Identify which cell holds the provided text, then report its [x, y] central coordinate. 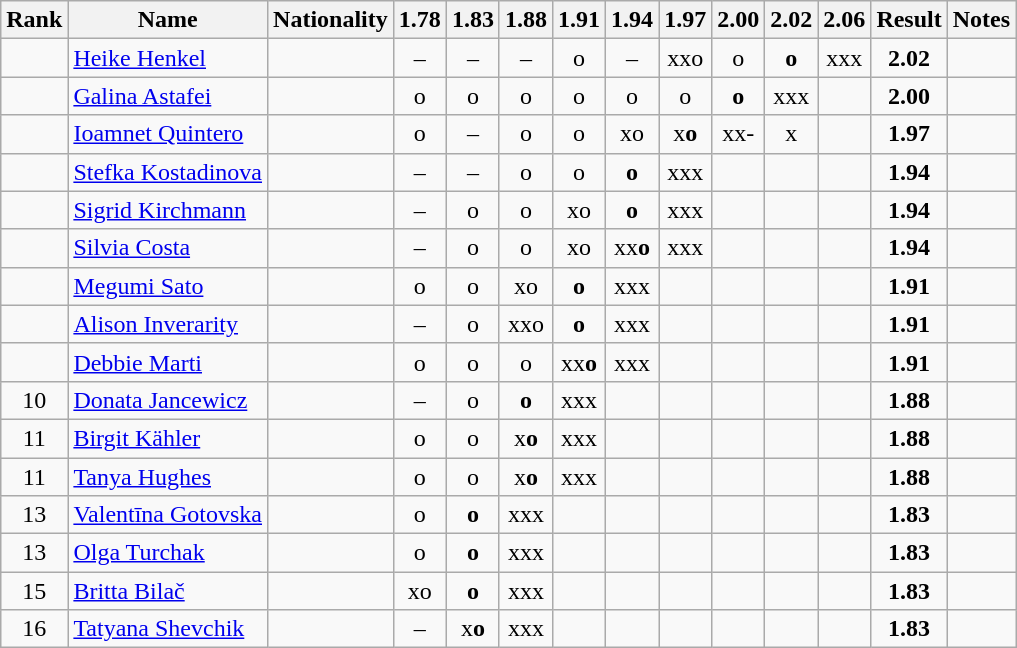
Valentīna Gotovska [168, 515]
2.06 [844, 20]
Megumi Sato [168, 286]
Heike Henkel [168, 58]
Olga Turchak [168, 553]
x [792, 134]
Notes [981, 20]
Silvia Costa [168, 248]
Galina Astafei [168, 96]
xx- [738, 134]
Alison Inverarity [168, 324]
Rank [34, 20]
Donata Jancewicz [168, 400]
Debbie Marti [168, 362]
16 [34, 629]
Tanya Hughes [168, 477]
15 [34, 591]
Britta Bilač [168, 591]
Stefka Kostadinova [168, 172]
10 [34, 400]
Name [168, 20]
Sigrid Kirchmann [168, 210]
Nationality [331, 20]
Result [909, 20]
Ioamnet Quintero [168, 134]
Birgit Kähler [168, 438]
1.78 [420, 20]
Tatyana Shevchik [168, 629]
